Provide the [x, y] coordinate of the cell's center where the given text is located.  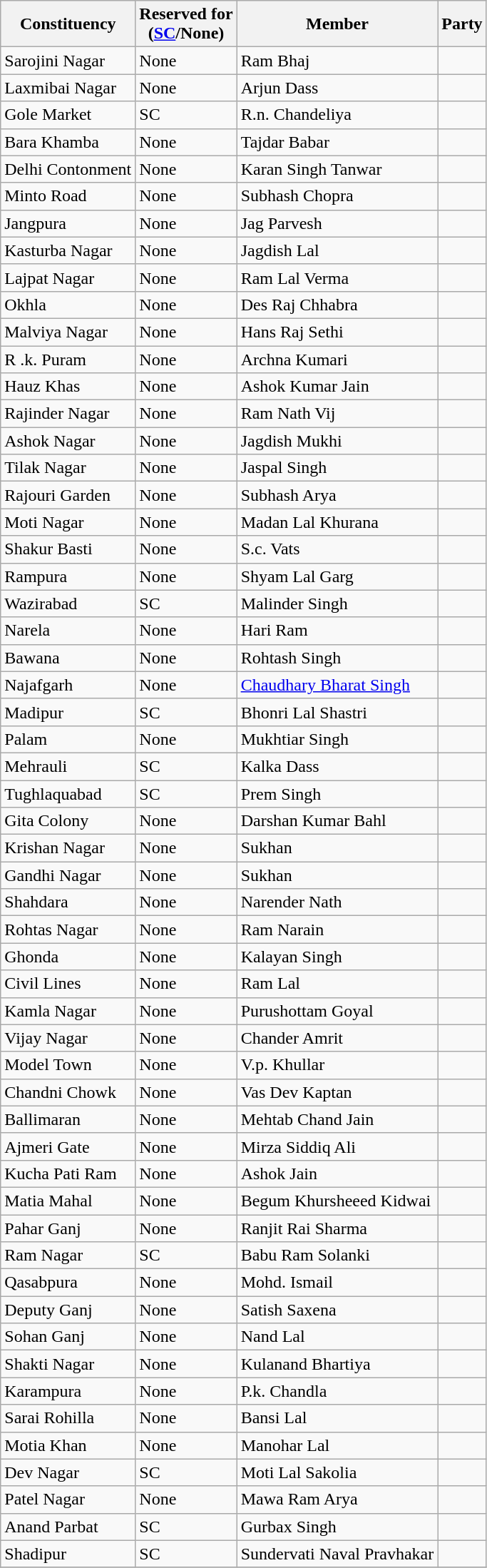
Rohtash Singh [337, 658]
Malinder Singh [337, 604]
V.p. Khullar [337, 1065]
Des Raj Chhabra [337, 305]
Mirza Siddiq Ali [337, 1146]
Kamla Nagar [68, 1011]
Archna Kumari [337, 359]
Gita Colony [68, 821]
Chander Amrit [337, 1038]
Palam [68, 739]
Okhla [68, 305]
P.k. Chandla [337, 1391]
Dev Nagar [68, 1472]
Patel Nagar [68, 1500]
Jagdish Mukhi [337, 441]
Bansi Lal [337, 1418]
Pahar Ganj [68, 1228]
Malviya Nagar [68, 332]
Manohar Lal [337, 1445]
Sarai Rohilla [68, 1418]
Ram Lal [337, 984]
Shakti Nagar [68, 1364]
Mohd. Ismail [337, 1283]
Prem Singh [337, 794]
Babu Ram Solanki [337, 1256]
Jagdish Lal [337, 250]
Jag Parvesh [337, 223]
Jaspal Singh [337, 468]
Ram Narain [337, 930]
Lajpat Nagar [68, 278]
Tajdar Babar [337, 142]
Laxmibai Nagar [68, 88]
Ram Nagar [68, 1256]
Member [337, 24]
Narender Nath [337, 902]
Shakur Basti [68, 549]
Sarojini Nagar [68, 61]
Bhonri Lal Shastri [337, 712]
Rohtas Nagar [68, 930]
Sundervati Naval Pravhakar [337, 1554]
Gandhi Nagar [68, 875]
Chaudhary Bharat Singh [337, 685]
Shahdara [68, 902]
Motia Khan [68, 1445]
Kucha Pati Ram [68, 1174]
Arjun Dass [337, 88]
Subhash Chopra [337, 196]
Ranjit Rai Sharma [337, 1228]
Rampura [68, 576]
Hari Ram [337, 631]
Najafgarh [68, 685]
Moti Nagar [68, 522]
Matia Mahal [68, 1201]
Bara Khamba [68, 142]
Mehrauli [68, 766]
Ajmeri Gate [68, 1146]
Ashok Kumar Jain [337, 387]
Mawa Ram Arya [337, 1500]
Purushottam Goyal [337, 1011]
Tughlaquabad [68, 794]
Party [462, 24]
Shadipur [68, 1554]
Ashok Nagar [68, 441]
Anand Parbat [68, 1527]
Minto Road [68, 196]
R .k. Puram [68, 359]
Wazirabad [68, 604]
Gole Market [68, 115]
Madipur [68, 712]
Jangpura [68, 223]
Darshan Kumar Bahl [337, 821]
Kasturba Nagar [68, 250]
Qasabpura [68, 1283]
Model Town [68, 1065]
Vas Dev Kaptan [337, 1092]
Ram Nath Vij [337, 414]
Subhash Arya [337, 495]
Deputy Ganj [68, 1310]
Ashok Jain [337, 1174]
Rajouri Garden [68, 495]
Begum Khursheeed Kidwai [337, 1201]
Tilak Nagar [68, 468]
Sohan Ganj [68, 1337]
Nand Lal [337, 1337]
Shyam Lal Garg [337, 576]
Vijay Nagar [68, 1038]
Mukhtiar Singh [337, 739]
Rajinder Nagar [68, 414]
Constituency [68, 24]
Moti Lal Sakolia [337, 1472]
R.n. Chandeliya [337, 115]
Kalka Dass [337, 766]
Ram Bhaj [337, 61]
Bawana [68, 658]
Ram Lal Verma [337, 278]
Mehtab Chand Jain [337, 1119]
Hans Raj Sethi [337, 332]
Hauz Khas [68, 387]
Narela [68, 631]
Chandni Chowk [68, 1092]
Gurbax Singh [337, 1527]
Civil Lines [68, 984]
Karampura [68, 1391]
Delhi Contonment [68, 169]
Kalayan Singh [337, 957]
Ghonda [68, 957]
Madan Lal Khurana [337, 522]
S.c. Vats [337, 549]
Karan Singh Tanwar [337, 169]
Ballimaran [68, 1119]
Krishan Nagar [68, 848]
Kulanand Bhartiya [337, 1364]
Satish Saxena [337, 1310]
Reserved for(SC/None) [186, 24]
